Output the [X, Y] coordinate of the center of the cell containing the given text.  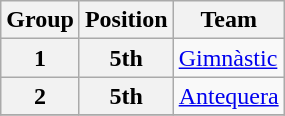
2 [40, 96]
Antequera [228, 96]
Group [40, 20]
Position [126, 20]
Gimnàstic [228, 58]
1 [40, 58]
Team [228, 20]
